Output the [x, y] coordinate of the center of the cell containing the given text.  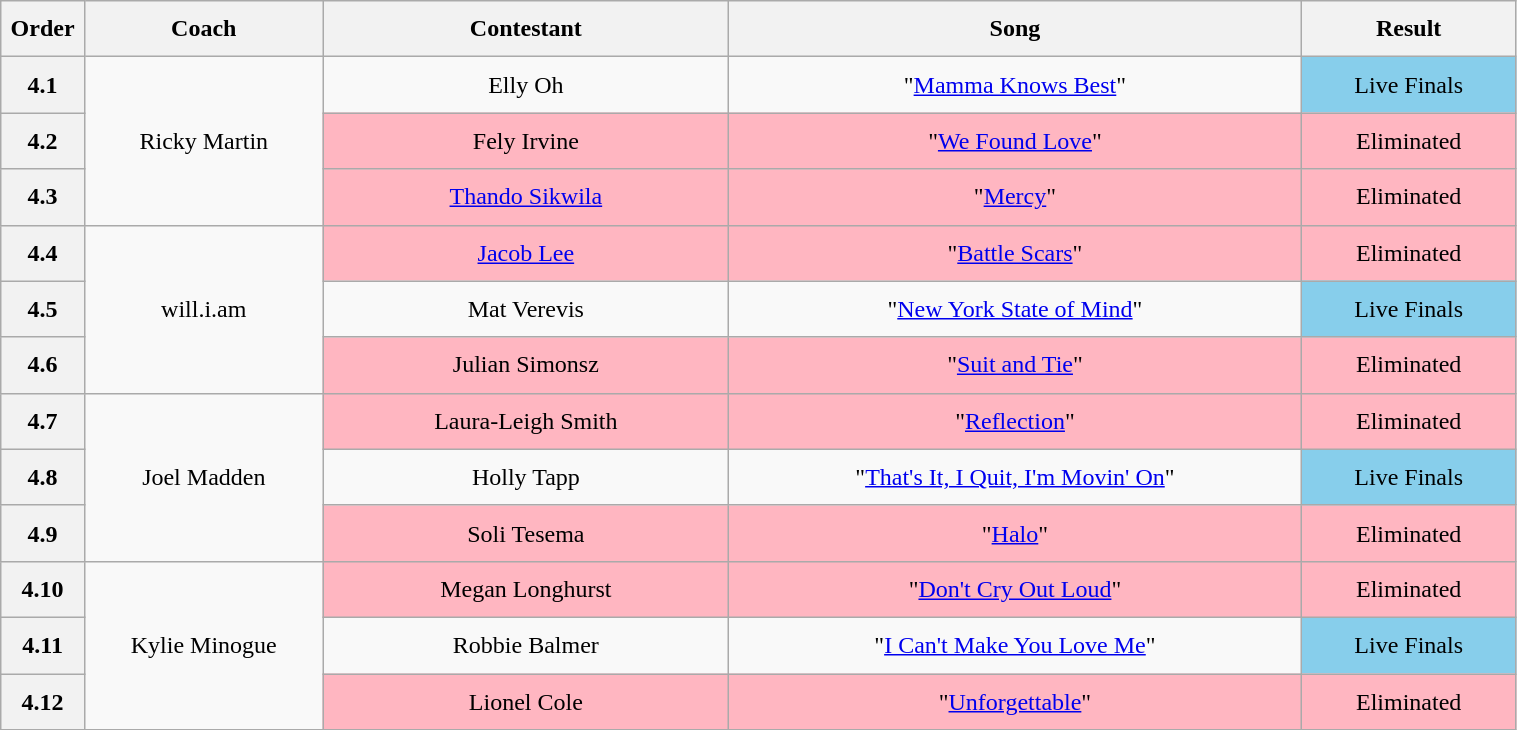
"Unforgettable" [1016, 702]
Thando Sikwila [526, 197]
Laura-Leigh Smith [526, 421]
Contestant [526, 29]
4.3 [43, 197]
Coach [204, 29]
will.i.am [204, 309]
4.5 [43, 309]
Kylie Minogue [204, 645]
4.10 [43, 589]
4.6 [43, 365]
Holly Tapp [526, 477]
Order [43, 29]
4.12 [43, 702]
Fely Irvine [526, 141]
"Don't Cry Out Loud" [1016, 589]
4.8 [43, 477]
4.9 [43, 533]
"We Found Love" [1016, 141]
Lionel Cole [526, 702]
"New York State of Mind" [1016, 309]
"Suit and Tie" [1016, 365]
Ricky Martin [204, 141]
"Halo" [1016, 533]
Julian Simonsz [526, 365]
Robbie Balmer [526, 645]
"Mamma Knows Best" [1016, 85]
"I Can't Make You Love Me" [1016, 645]
"Reflection" [1016, 421]
"That's It, I Quit, I'm Movin' On" [1016, 477]
Result [1408, 29]
4.2 [43, 141]
Joel Madden [204, 477]
"Mercy" [1016, 197]
Elly Oh [526, 85]
Jacob Lee [526, 253]
4.7 [43, 421]
Megan Longhurst [526, 589]
"Battle Scars" [1016, 253]
4.4 [43, 253]
Song [1016, 29]
4.1 [43, 85]
4.11 [43, 645]
Soli Tesema [526, 533]
Mat Verevis [526, 309]
